Return (x, y) of the center of cell containing provided text 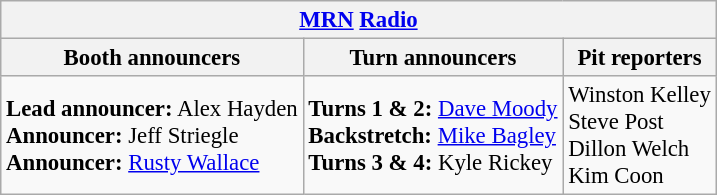
MRN Radio (358, 20)
Lead announcer: Alex HaydenAnnouncer: Jeff StriegleAnnouncer: Rusty Wallace (152, 136)
Turn announcers (433, 58)
Pit reporters (640, 58)
Booth announcers (152, 58)
Winston KelleySteve PostDillon WelchKim Coon (640, 136)
Turns 1 & 2: Dave MoodyBackstretch: Mike BagleyTurns 3 & 4: Kyle Rickey (433, 136)
